Capture the cell that displays the provided text and extract its (x, y) central coordinate. 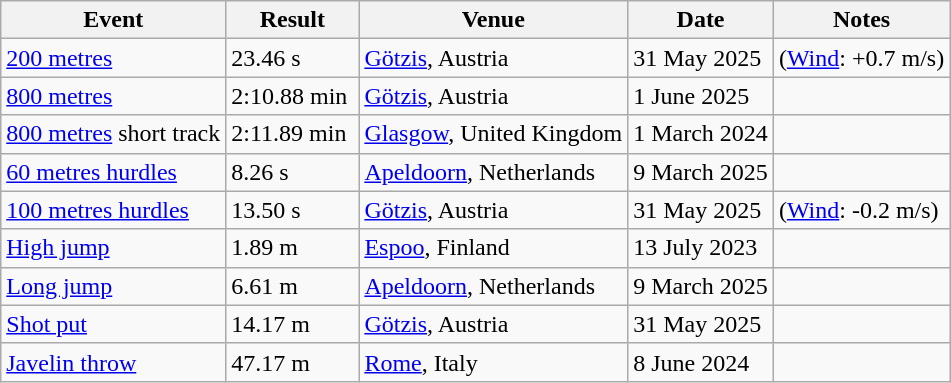
Date (701, 20)
60 metres hurdles (114, 172)
6.61 m (292, 286)
23.46 s (292, 58)
Result (292, 20)
(Wind: -0.2 m/s) (861, 210)
13 July 2023 (701, 248)
Event (114, 20)
2:11.89 min (292, 134)
200 metres (114, 58)
Rome, Italy (494, 362)
800 metres (114, 96)
Shot put (114, 324)
1 March 2024 (701, 134)
Espoo, Finland (494, 248)
1.89 m (292, 248)
800 metres short track (114, 134)
2:10.88 min (292, 96)
Glasgow, United Kingdom (494, 134)
High jump (114, 248)
8 June 2024 (701, 362)
14.17 m (292, 324)
100 metres hurdles (114, 210)
8.26 s (292, 172)
Venue (494, 20)
(Wind: +0.7 m/s) (861, 58)
Javelin throw (114, 362)
47.17 m (292, 362)
1 June 2025 (701, 96)
Notes (861, 20)
Long jump (114, 286)
13.50 s (292, 210)
